For the text-containing cell, return its midpoint in [x, y] coordinate format. 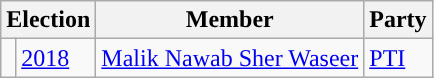
PTI [398, 58]
2018 [56, 58]
Malik Nawab Sher Waseer [230, 58]
Member [230, 20]
Party [398, 20]
Election [48, 20]
